Capture the cell that displays the provided text and extract its (X, Y) central coordinate. 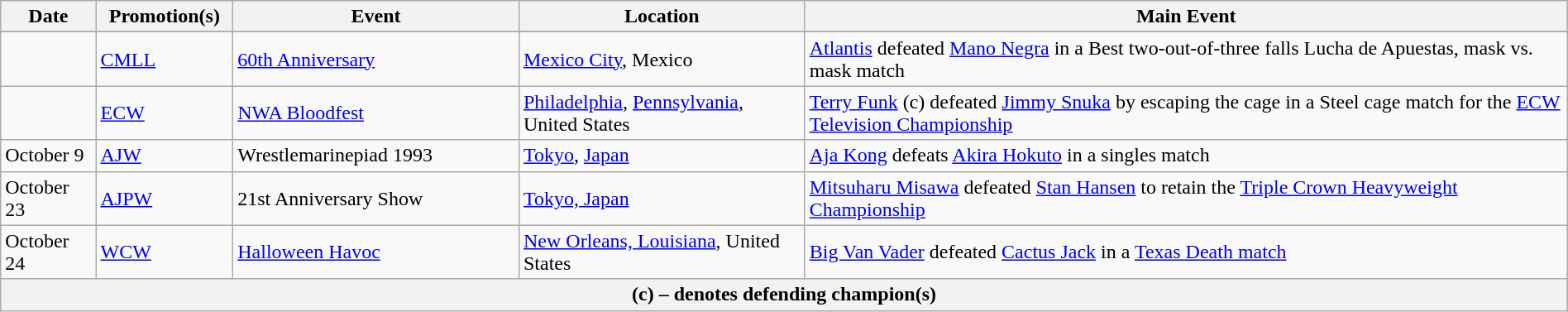
October 9 (48, 156)
Location (662, 17)
21st Anniversary Show (376, 199)
New Orleans, Louisiana, United States (662, 252)
AJW (165, 156)
Big Van Vader defeated Cactus Jack in a Texas Death match (1186, 252)
Terry Funk (c) defeated Jimmy Snuka by escaping the cage in a Steel cage match for the ECW Television Championship (1186, 113)
October 23 (48, 199)
NWA Bloodfest (376, 113)
CMLL (165, 60)
WCW (165, 252)
ECW (165, 113)
Mexico City, Mexico (662, 60)
Halloween Havoc (376, 252)
October 24 (48, 252)
Date (48, 17)
Main Event (1186, 17)
Atlantis defeated Mano Negra in a Best two-out-of-three falls Lucha de Apuestas, mask vs. mask match (1186, 60)
60th Anniversary (376, 60)
Mitsuharu Misawa defeated Stan Hansen to retain the Triple Crown Heavyweight Championship (1186, 199)
Promotion(s) (165, 17)
AJPW (165, 199)
Wrestlemarinepiad 1993 (376, 156)
Aja Kong defeats Akira Hokuto in a singles match (1186, 156)
Event (376, 17)
(c) – denotes defending champion(s) (784, 295)
Philadelphia, Pennsylvania, United States (662, 113)
